Detect which cell encompasses the target text, then output its (X, Y) center coordinate. 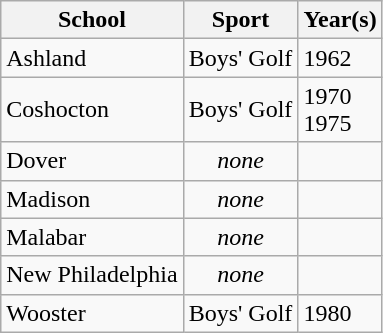
1962 (340, 58)
Ashland (92, 58)
Sport (240, 20)
New Philadelphia (92, 275)
Dover (92, 161)
Coshocton (92, 110)
School (92, 20)
Malabar (92, 237)
1980 (340, 313)
Year(s) (340, 20)
19701975 (340, 110)
Wooster (92, 313)
Madison (92, 199)
